Locate the cell with the specified text and output its [X, Y] center coordinate. 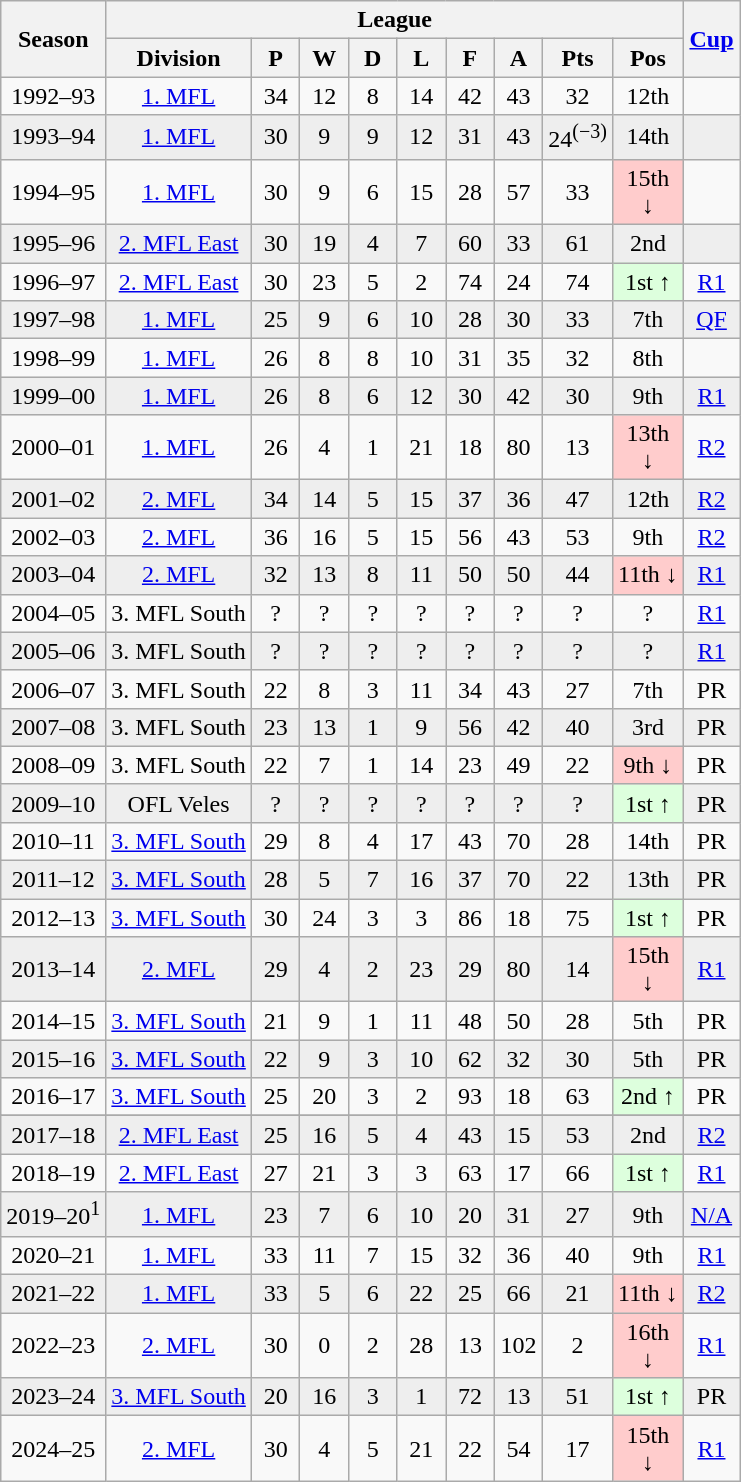
L [422, 58]
P [276, 58]
2002–03 [54, 537]
72 [470, 1397]
1992–93 [54, 96]
57 [518, 192]
1993–94 [54, 138]
48 [470, 1021]
35 [518, 358]
102 [518, 1346]
2021–22 [54, 1294]
2019–201 [54, 1214]
2018–19 [54, 1173]
2012–13 [54, 918]
2022–23 [54, 1346]
51 [578, 1397]
2nd ↑ [648, 1097]
A [518, 58]
Cup [711, 39]
2017–18 [54, 1135]
13th [648, 880]
2005–06 [54, 651]
2015–16 [54, 1059]
Pts [578, 58]
QF [711, 320]
League [395, 20]
2020–21 [54, 1256]
61 [578, 244]
2011–12 [54, 880]
2016–17 [54, 1097]
1998–99 [54, 358]
1997–98 [54, 320]
2006–07 [54, 689]
2014–15 [54, 1021]
2004–05 [54, 613]
2008–09 [54, 765]
Division [179, 58]
D [372, 58]
3rd [648, 727]
W [324, 58]
2024–25 [54, 1448]
1996–97 [54, 282]
24(−3) [578, 138]
2009–10 [54, 803]
93 [470, 1097]
2023–24 [54, 1397]
62 [470, 1059]
2007–08 [54, 727]
86 [470, 918]
60 [470, 244]
2003–04 [54, 575]
19 [324, 244]
54 [518, 1448]
0 [324, 1346]
13th ↓ [648, 448]
N/A [711, 1214]
1995–96 [54, 244]
8th [648, 358]
9th ↓ [648, 765]
2013–14 [54, 970]
F [470, 58]
OFL Veles [179, 803]
2010–11 [54, 841]
2000–01 [54, 448]
1994–95 [54, 192]
Pos [648, 58]
44 [578, 575]
16th ↓ [648, 1346]
2001–02 [54, 499]
1999–00 [54, 396]
47 [578, 499]
75 [578, 918]
Season [54, 39]
49 [518, 765]
